Return the [x, y] coordinate for the center point of the cell that contains the specified text.  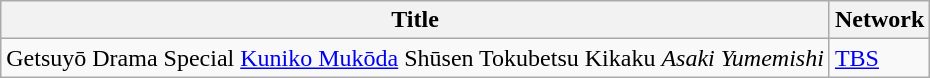
Title [416, 20]
TBS [879, 58]
Getsuyō Drama Special Kuniko Mukōda Shūsen Tokubetsu Kikaku Asaki Yumemishi [416, 58]
Network [879, 20]
